Extract the (x, y) coordinate from the center of the cell holding the provided text.  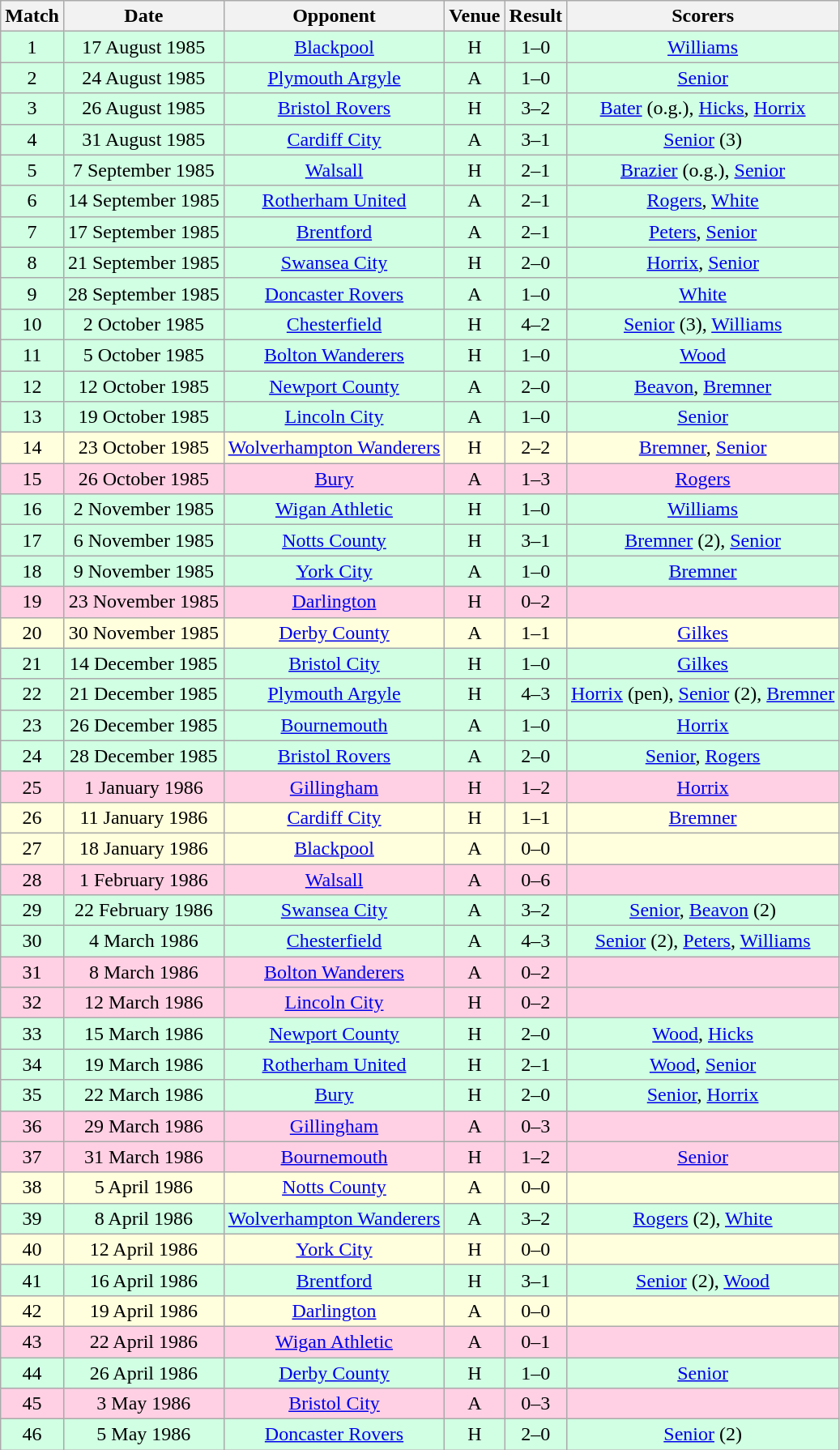
32 (32, 1003)
5 (32, 170)
Scorers (702, 16)
2 November 1985 (143, 510)
12 (32, 386)
Result (535, 16)
8 March 1986 (143, 972)
26 October 1985 (143, 479)
Date (143, 16)
22 April 1986 (143, 1341)
29 (32, 911)
37 (32, 1157)
Wood, Hicks (702, 1034)
20 (32, 633)
23 November 1985 (143, 602)
3 (32, 109)
2 (32, 78)
12 April 1986 (143, 1249)
40 (32, 1249)
31 (32, 972)
9 (32, 293)
4 (32, 139)
3 May 1986 (143, 1404)
5 April 1986 (143, 1188)
29 March 1986 (143, 1126)
Opponent (334, 16)
12 October 1985 (143, 386)
11 (32, 355)
33 (32, 1034)
36 (32, 1126)
2 October 1985 (143, 324)
30 November 1985 (143, 633)
25 (32, 787)
Horrix, Senior (702, 262)
18 (32, 571)
Horrix (pen), Senior (2), Bremner (702, 694)
Senior (3) (702, 139)
15 March 1986 (143, 1034)
45 (32, 1404)
46 (32, 1435)
1 January 1986 (143, 787)
Senior (3), Williams (702, 324)
White (702, 293)
21 September 1985 (143, 262)
Senior (2), Wood (702, 1280)
Venue (475, 16)
16 (32, 510)
8 (32, 262)
28 September 1985 (143, 293)
22 February 1986 (143, 911)
22 (32, 694)
Beavon, Bremner (702, 386)
19 (32, 602)
19 March 1986 (143, 1064)
Rogers (702, 479)
5 October 1985 (143, 355)
10 (32, 324)
43 (32, 1341)
42 (32, 1311)
Wood (702, 355)
0–1 (535, 1341)
41 (32, 1280)
Senior, Rogers (702, 756)
Rogers (2), White (702, 1218)
39 (32, 1218)
17 September 1985 (143, 232)
7 (32, 232)
21 December 1985 (143, 694)
Bater (o.g.), Hicks, Horrix (702, 109)
28 December 1985 (143, 756)
31 March 1986 (143, 1157)
6 (32, 201)
Senior (2), Peters, Williams (702, 941)
34 (32, 1064)
Wood, Senior (702, 1064)
31 August 1985 (143, 139)
19 October 1985 (143, 417)
Bremner, Senior (702, 448)
23 (32, 725)
Bremner (2), Senior (702, 540)
26 August 1985 (143, 109)
1 February 1986 (143, 879)
26 (32, 817)
24 (32, 756)
14 September 1985 (143, 201)
Rogers, White (702, 201)
23 October 1985 (143, 448)
Senior (2) (702, 1435)
38 (32, 1188)
14 December 1985 (143, 663)
44 (32, 1373)
Peters, Senior (702, 232)
35 (32, 1095)
30 (32, 941)
Senior, Horrix (702, 1095)
27 (32, 848)
28 (32, 879)
4 March 1986 (143, 941)
0–6 (535, 879)
4–2 (535, 324)
14 (32, 448)
12 March 1986 (143, 1003)
13 (32, 417)
22 March 1986 (143, 1095)
1 (32, 47)
2–2 (535, 448)
17 (32, 540)
Senior, Beavon (2) (702, 911)
Match (32, 16)
9 November 1985 (143, 571)
26 December 1985 (143, 725)
21 (32, 663)
19 April 1986 (143, 1311)
15 (32, 479)
1–3 (535, 479)
5 May 1986 (143, 1435)
16 April 1986 (143, 1280)
8 April 1986 (143, 1218)
24 August 1985 (143, 78)
7 September 1985 (143, 170)
17 August 1985 (143, 47)
6 November 1985 (143, 540)
18 January 1986 (143, 848)
11 January 1986 (143, 817)
26 April 1986 (143, 1373)
Brazier (o.g.), Senior (702, 170)
